Extract the [X, Y] coordinate from the center of the cell holding the provided text.  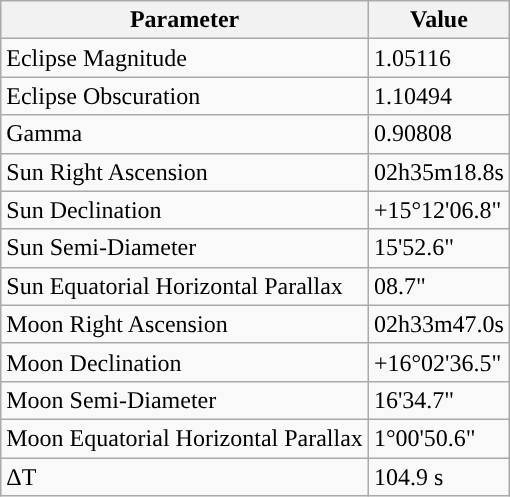
Sun Equatorial Horizontal Parallax [185, 286]
Moon Equatorial Horizontal Parallax [185, 438]
Sun Right Ascension [185, 172]
Value [438, 20]
Eclipse Magnitude [185, 58]
104.9 s [438, 477]
Moon Semi-Diameter [185, 400]
1°00'50.6" [438, 438]
Sun Declination [185, 210]
Moon Right Ascension [185, 324]
1.10494 [438, 96]
08.7" [438, 286]
16'34.7" [438, 400]
Eclipse Obscuration [185, 96]
Moon Declination [185, 362]
+15°12'06.8" [438, 210]
Sun Semi-Diameter [185, 248]
15'52.6" [438, 248]
Gamma [185, 134]
Parameter [185, 20]
1.05116 [438, 58]
0.90808 [438, 134]
02h35m18.8s [438, 172]
ΔT [185, 477]
+16°02'36.5" [438, 362]
02h33m47.0s [438, 324]
